Search for the cell housing the specified text and yield its (X, Y) center coordinate. 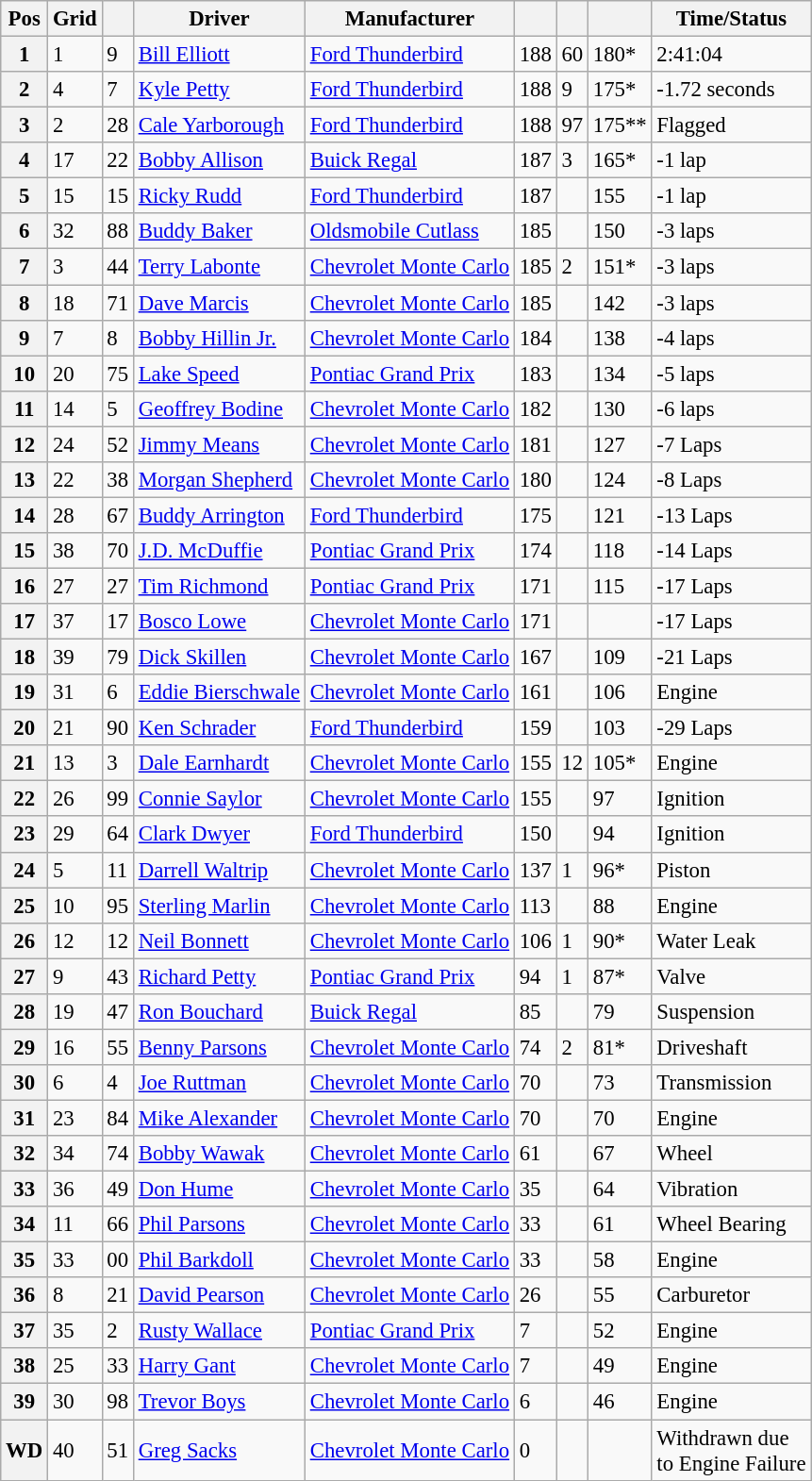
46 (621, 1402)
Suspension (732, 1012)
60 (572, 55)
-29 Laps (732, 728)
98 (117, 1402)
Vibration (732, 1190)
Driveshaft (732, 1047)
Buddy Arrington (219, 515)
Dale Earnhardt (219, 763)
85 (536, 1012)
Phil Parsons (219, 1224)
Connie Saylor (219, 799)
90 (117, 728)
73 (621, 1083)
Transmission (732, 1083)
159 (536, 728)
Terry Labonte (219, 267)
J.D. McDuffie (219, 551)
Phil Barkdoll (219, 1260)
99 (117, 799)
142 (621, 303)
44 (117, 267)
Ron Bouchard (219, 1012)
Bobby Allison (219, 160)
Dick Skillen (219, 657)
90* (621, 940)
183 (536, 374)
Greg Sacks (219, 1451)
Richard Petty (219, 976)
40 (75, 1451)
175 (536, 515)
84 (117, 1118)
161 (536, 692)
134 (621, 374)
Rusty Wallace (219, 1331)
103 (621, 728)
Bobby Wawak (219, 1154)
182 (536, 408)
Don Hume (219, 1190)
Eddie Bierschwale (219, 692)
Ricky Rudd (219, 196)
167 (536, 657)
121 (621, 515)
0 (536, 1451)
-5 laps (732, 374)
Ken Schrader (219, 728)
Darrell Waltrip (219, 870)
Harry Gant (219, 1367)
Bobby Hillin Jr. (219, 338)
81* (621, 1047)
130 (621, 408)
Bill Elliott (219, 55)
Time/Status (732, 19)
-21 Laps (732, 657)
175** (621, 125)
Kyle Petty (219, 90)
113 (536, 906)
181 (536, 444)
WD (25, 1451)
180 (536, 480)
David Pearson (219, 1295)
66 (117, 1224)
118 (621, 551)
127 (621, 444)
-1.72 seconds (732, 90)
109 (621, 657)
Carburetor (732, 1295)
Geoffrey Bodine (219, 408)
Lake Speed (219, 374)
-4 laps (732, 338)
151* (621, 267)
-8 Laps (732, 480)
184 (536, 338)
2:41:04 (732, 55)
58 (621, 1260)
Benny Parsons (219, 1047)
Jimmy Means (219, 444)
Tim Richmond (219, 586)
Bosco Lowe (219, 622)
75 (117, 374)
Pos (25, 19)
43 (117, 976)
Wheel (732, 1154)
Valve (732, 976)
Flagged (732, 125)
Morgan Shepherd (219, 480)
105* (621, 763)
Neil Bonnett (219, 940)
138 (621, 338)
180* (621, 55)
-14 Laps (732, 551)
174 (536, 551)
96* (621, 870)
71 (117, 303)
165* (621, 160)
Mike Alexander (219, 1118)
87* (621, 976)
Grid (75, 19)
Driver (219, 19)
Cale Yarborough (219, 125)
Sterling Marlin (219, 906)
-13 Laps (732, 515)
Wheel Bearing (732, 1224)
137 (536, 870)
175* (621, 90)
Buddy Baker (219, 231)
Joe Ruttman (219, 1083)
Trevor Boys (219, 1402)
124 (621, 480)
Oldsmobile Cutlass (409, 231)
115 (621, 586)
00 (117, 1260)
95 (117, 906)
Clark Dwyer (219, 835)
Dave Marcis (219, 303)
51 (117, 1451)
Water Leak (732, 940)
Withdrawn dueto Engine Failure (732, 1451)
-6 laps (732, 408)
47 (117, 1012)
Manufacturer (409, 19)
Piston (732, 870)
-7 Laps (732, 444)
